Detect which cell encompasses the target text, then output its [X, Y] center coordinate. 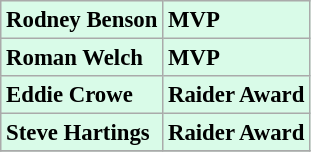
Steve Hartings [82, 133]
Roman Welch [82, 58]
Rodney Benson [82, 20]
Eddie Crowe [82, 95]
